For the text-containing cell, return its midpoint in [X, Y] coordinate format. 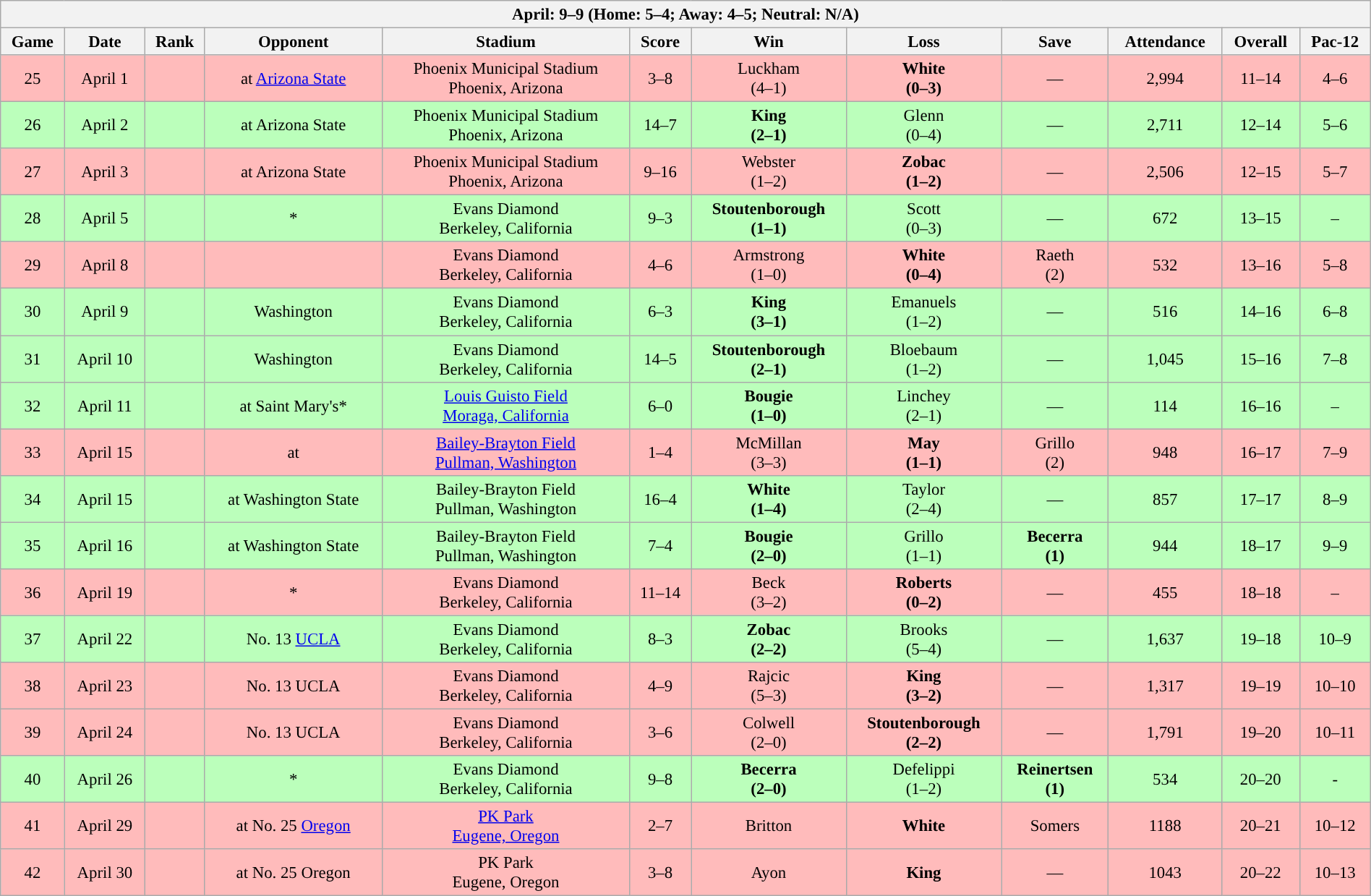
Webster(1–2) [769, 172]
34 [33, 499]
Stadium [506, 41]
1–4 [660, 453]
7–9 [1335, 453]
9–9 [1335, 545]
18–18 [1260, 592]
2–7 [660, 826]
40 [33, 780]
April 29 [105, 826]
Loss [923, 41]
Stoutenborough(1–1) [769, 218]
19–20 [1260, 732]
April 1 [105, 78]
April 26 [105, 780]
13–15 [1260, 218]
Scott(0–3) [923, 218]
April 11 [105, 405]
17–17 [1260, 499]
455 [1165, 592]
White(0–4) [923, 265]
May(1–1) [923, 453]
April 19 [105, 592]
Britton [769, 826]
Linchey(2–1) [923, 405]
10–11 [1335, 732]
28 [33, 218]
Opponent [294, 41]
6–3 [660, 312]
9–16 [660, 172]
19–19 [1260, 686]
32 [33, 405]
Game [33, 41]
31 [33, 359]
42 [33, 872]
10–10 [1335, 686]
14–7 [660, 126]
2,506 [1165, 172]
King(3–1) [769, 312]
20–21 [1260, 826]
8–9 [1335, 499]
29 [33, 265]
Glenn(0–4) [923, 126]
Becerra(2–0) [769, 780]
25 [33, 78]
20–22 [1260, 872]
Armstrong(1–0) [769, 265]
Zobac(1–2) [923, 172]
April 16 [105, 545]
White(0–3) [923, 78]
Rajcic(5–3) [769, 686]
Louis Guisto FieldMoraga, California [506, 405]
2,994 [1165, 78]
April 22 [105, 639]
1,791 [1165, 732]
at [294, 453]
Grillo(2) [1055, 453]
April 5 [105, 218]
Beck(3–2) [769, 592]
King [923, 872]
672 [1165, 218]
April 23 [105, 686]
19–18 [1260, 639]
41 [33, 826]
Somers [1055, 826]
Save [1055, 41]
Score [660, 41]
16–17 [1260, 453]
Colwell(2–0) [769, 732]
10–9 [1335, 639]
857 [1165, 499]
Becerra(1) [1055, 545]
Raeth(2) [1055, 265]
Pac-12 [1335, 41]
114 [1165, 405]
36 [33, 592]
Date [105, 41]
2,711 [1165, 126]
Taylor(2–4) [923, 499]
16–4 [660, 499]
White(1–4) [769, 499]
April 2 [105, 126]
Bougie(2–0) [769, 545]
9–3 [660, 218]
14–16 [1260, 312]
McMillan(3–3) [769, 453]
6–8 [1335, 312]
27 [33, 172]
26 [33, 126]
Reinertsen(1) [1055, 780]
5–8 [1335, 265]
White [923, 826]
6–0 [660, 405]
4–9 [660, 686]
516 [1165, 312]
10–13 [1335, 872]
1,317 [1165, 686]
Bougie(1–0) [769, 405]
at Saint Mary's* [294, 405]
33 [33, 453]
Overall [1260, 41]
1,637 [1165, 639]
12–15 [1260, 172]
30 [33, 312]
5–7 [1335, 172]
April 24 [105, 732]
Stoutenborough(2–1) [769, 359]
April 10 [105, 359]
5–6 [1335, 126]
35 [33, 545]
Stoutenborough(2–2) [923, 732]
37 [33, 639]
9–8 [660, 780]
1188 [1165, 826]
14–5 [660, 359]
Ayon [769, 872]
Zobac(2–2) [769, 639]
1,045 [1165, 359]
18–17 [1260, 545]
13–16 [1260, 265]
April 3 [105, 172]
10–12 [1335, 826]
King(2–1) [769, 126]
Luckham(4–1) [769, 78]
April 30 [105, 872]
7–4 [660, 545]
Emanuels(1–2) [923, 312]
Win [769, 41]
532 [1165, 265]
Roberts(0–2) [923, 592]
20–20 [1260, 780]
39 [33, 732]
April 9 [105, 312]
38 [33, 686]
King(3–2) [923, 686]
16–16 [1260, 405]
7–8 [1335, 359]
Rank [175, 41]
April: 9–9 (Home: 5–4; Away: 4–5; Neutral: N/A) [685, 14]
Defelippi(1–2) [923, 780]
1043 [1165, 872]
944 [1165, 545]
15–16 [1260, 359]
8–3 [660, 639]
Attendance [1165, 41]
Grillo(1–1) [923, 545]
April 8 [105, 265]
12–14 [1260, 126]
3–6 [660, 732]
534 [1165, 780]
Brooks(5–4) [923, 639]
Bloebaum(1–2) [923, 359]
948 [1165, 453]
- [1335, 780]
